Identify which cell holds the provided text, then report its [X, Y] central coordinate. 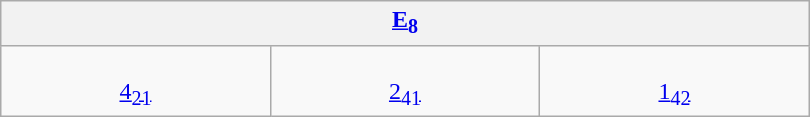
241 [404, 80]
E8 [405, 23]
142 [675, 80]
421 [136, 80]
